Pinpoint the cell where the given text exists, returning its [x, y] midpoint coordinate. 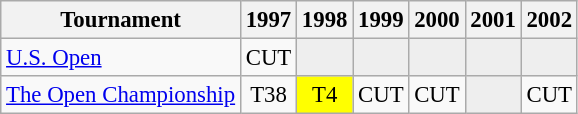
1998 [325, 20]
The Open Championship [121, 95]
1999 [381, 20]
2002 [549, 20]
T38 [268, 95]
1997 [268, 20]
2000 [437, 20]
2001 [493, 20]
Tournament [121, 20]
T4 [325, 95]
U.S. Open [121, 58]
